Scan for the cell matching the given text and deliver its [X, Y] coordinate at center. 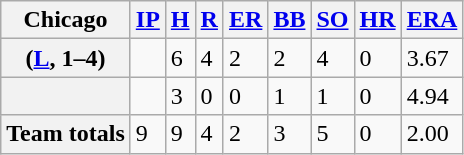
3.67 [432, 58]
ER [245, 20]
BB [290, 20]
6 [180, 58]
SO [332, 20]
4.94 [432, 96]
5 [332, 134]
ERA [432, 20]
R [209, 20]
2.00 [432, 134]
Team totals [66, 134]
H [180, 20]
Chicago [66, 20]
HR [378, 20]
(L, 1–4) [66, 58]
IP [148, 20]
